Identify which cell holds the provided text, then report its (x, y) central coordinate. 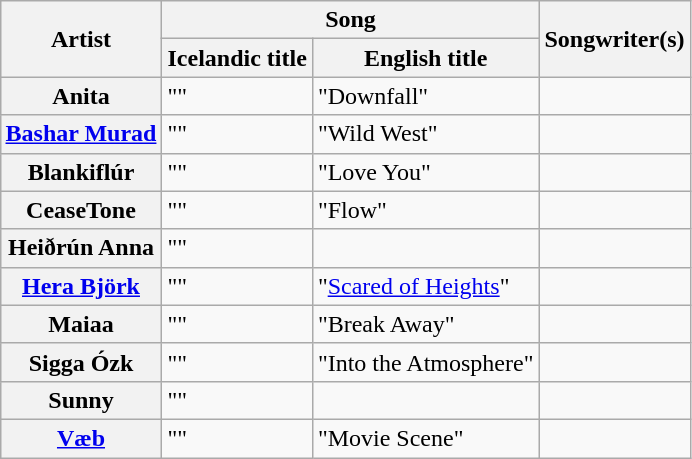
English title (426, 58)
Anita (81, 96)
CeaseTone (81, 210)
"Break Away" (426, 324)
"Wild West" (426, 134)
Hera Björk (81, 286)
"Flow" (426, 210)
"Into the Atmosphere" (426, 362)
Artist (81, 39)
Blankiflúr (81, 172)
"Love You" (426, 172)
Maiaa (81, 324)
"Scared of Heights" (426, 286)
"Downfall" (426, 96)
Icelandic title (237, 58)
Song (350, 20)
Sigga Ózk (81, 362)
"Movie Scene" (426, 438)
Væb (81, 438)
Bashar Murad (81, 134)
Heiðrún Anna (81, 248)
Songwriter(s) (614, 39)
Sunny (81, 400)
